Detect which cell encompasses the target text, then output its [x, y] center coordinate. 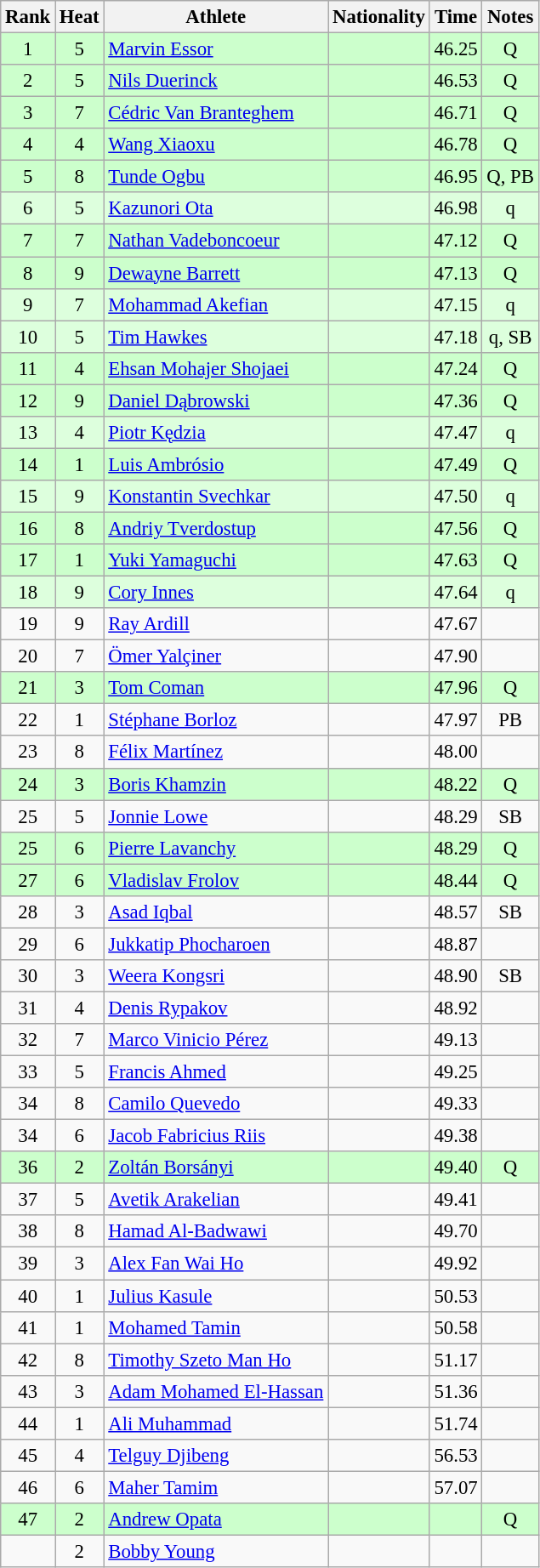
Weera Kongsri [216, 976]
Luis Ambrósio [216, 464]
49.41 [456, 1200]
48.22 [456, 784]
57.07 [456, 1487]
46.53 [456, 81]
Bobby Young [216, 1551]
Ali Muhammad [216, 1423]
Tim Hawkes [216, 337]
16 [28, 528]
33 [28, 1072]
51.74 [456, 1423]
47.13 [456, 273]
49.25 [456, 1072]
46 [28, 1487]
47.90 [456, 656]
44 [28, 1423]
48.00 [456, 753]
13 [28, 433]
Adam Mohamed El-Hassan [216, 1391]
47.64 [456, 593]
50.58 [456, 1327]
47.15 [456, 304]
Konstantin Svechkar [216, 497]
Vladislav Frolov [216, 880]
49.40 [456, 1167]
48.90 [456, 976]
49.33 [456, 1104]
Nils Duerinck [216, 81]
46.78 [456, 145]
Nathan Vadeboncoeur [216, 241]
48.87 [456, 944]
Avetik Arakelian [216, 1200]
Wang Xiaoxu [216, 145]
47.18 [456, 337]
47.12 [456, 241]
Tom Coman [216, 688]
14 [28, 464]
49.38 [456, 1136]
22 [28, 720]
Marvin Essor [216, 49]
41 [28, 1327]
47.49 [456, 464]
19 [28, 624]
Nationality [379, 17]
47 [28, 1520]
Cédric Van Branteghem [216, 113]
Jukkatip Phocharoen [216, 944]
47.56 [456, 528]
50.53 [456, 1296]
Timothy Szeto Man Ho [216, 1360]
42 [28, 1360]
Jonnie Lowe [216, 816]
Jacob Fabricius Riis [216, 1136]
PB [510, 720]
Heat [80, 17]
Julius Kasule [216, 1296]
28 [28, 912]
Q, PB [510, 177]
Asad Iqbal [216, 912]
30 [28, 976]
56.53 [456, 1456]
Telguy Djibeng [216, 1456]
47.63 [456, 560]
31 [28, 1008]
Félix Martínez [216, 753]
Denis Rypakov [216, 1008]
11 [28, 368]
32 [28, 1040]
Marco Vinicio Pérez [216, 1040]
23 [28, 753]
49.13 [456, 1040]
49.70 [456, 1232]
46.71 [456, 113]
Notes [510, 17]
20 [28, 656]
Rank [28, 17]
Ehsan Mohajer Shojaei [216, 368]
Francis Ahmed [216, 1072]
10 [28, 337]
45 [28, 1456]
21 [28, 688]
48.57 [456, 912]
Ömer Yalçiner [216, 656]
Ray Ardill [216, 624]
Hamad Al-Badwawi [216, 1232]
47.24 [456, 368]
29 [28, 944]
Yuki Yamaguchi [216, 560]
40 [28, 1296]
Zoltán Borsányi [216, 1167]
47.67 [456, 624]
47.96 [456, 688]
37 [28, 1200]
Piotr Kędzia [216, 433]
17 [28, 560]
Kazunori Ota [216, 208]
15 [28, 497]
Athlete [216, 17]
Mohammad Akefian [216, 304]
49.92 [456, 1264]
Camilo Quevedo [216, 1104]
Alex Fan Wai Ho [216, 1264]
27 [28, 880]
Andriy Tverdostup [216, 528]
51.17 [456, 1360]
46.98 [456, 208]
43 [28, 1391]
Dewayne Barrett [216, 273]
47.50 [456, 497]
46.95 [456, 177]
q, SB [510, 337]
36 [28, 1167]
Tunde Ogbu [216, 177]
Daniel Dąbrowski [216, 401]
47.47 [456, 433]
48.92 [456, 1008]
51.36 [456, 1391]
Andrew Opata [216, 1520]
38 [28, 1232]
48.44 [456, 880]
12 [28, 401]
Pierre Lavanchy [216, 848]
Mohamed Tamin [216, 1327]
Time [456, 17]
39 [28, 1264]
24 [28, 784]
47.97 [456, 720]
18 [28, 593]
46.25 [456, 49]
Stéphane Borloz [216, 720]
Cory Innes [216, 593]
47.36 [456, 401]
Boris Khamzin [216, 784]
Maher Tamim [216, 1487]
